For the text-containing cell, return its midpoint in (X, Y) coordinate format. 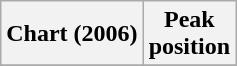
Chart (2006) (72, 34)
Peakposition (189, 34)
